Scan for the cell matching the given text and deliver its [x, y] coordinate at center. 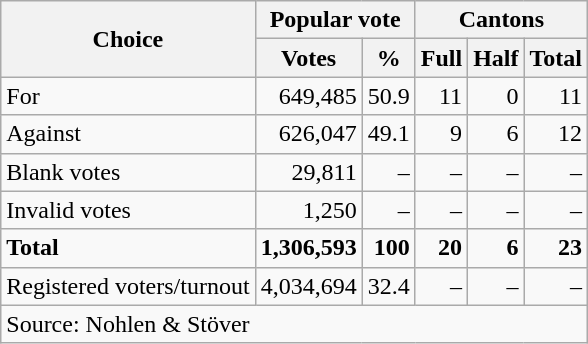
1,250 [308, 210]
100 [388, 248]
Full [441, 58]
Popular vote [335, 20]
Cantons [501, 20]
4,034,694 [308, 286]
626,047 [308, 134]
20 [441, 248]
% [388, 58]
9 [441, 134]
Half [496, 58]
Votes [308, 58]
Invalid votes [128, 210]
23 [556, 248]
Choice [128, 39]
50.9 [388, 96]
For [128, 96]
0 [496, 96]
29,811 [308, 172]
32.4 [388, 286]
49.1 [388, 134]
Blank votes [128, 172]
1,306,593 [308, 248]
649,485 [308, 96]
Source: Nohlen & Stöver [294, 324]
12 [556, 134]
Registered voters/turnout [128, 286]
Against [128, 134]
